Find where the given text appears and provide that cell's center as [X, Y] coordinate. 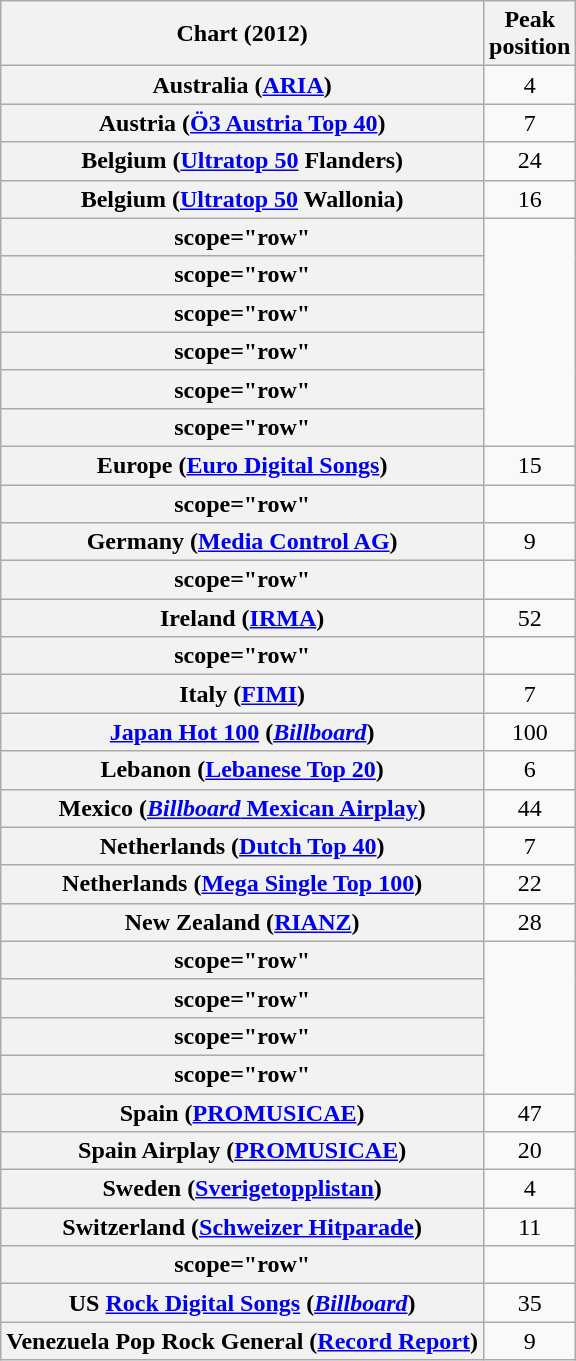
100 [530, 732]
US Rock Digital Songs (Billboard) [242, 1303]
6 [530, 770]
Ireland (IRMA) [242, 618]
Peakposition [530, 34]
Netherlands (Dutch Top 40) [242, 846]
Germany (Media Control AG) [242, 542]
24 [530, 161]
Belgium (Ultratop 50 Flanders) [242, 161]
Austria (Ö3 Austria Top 40) [242, 123]
16 [530, 199]
Venezuela Pop Rock General (Record Report) [242, 1341]
22 [530, 884]
Australia (ARIA) [242, 85]
New Zealand (RIANZ) [242, 922]
Mexico (Billboard Mexican Airplay) [242, 808]
47 [530, 1113]
Spain Airplay (PROMUSICAE) [242, 1151]
Netherlands (Mega Single Top 100) [242, 884]
44 [530, 808]
35 [530, 1303]
15 [530, 465]
Europe (Euro Digital Songs) [242, 465]
Switzerland (Schweizer Hitparade) [242, 1227]
11 [530, 1227]
28 [530, 922]
Japan Hot 100 (Billboard) [242, 732]
20 [530, 1151]
Spain (PROMUSICAE) [242, 1113]
Lebanon (Lebanese Top 20) [242, 770]
52 [530, 618]
Italy (FIMI) [242, 694]
Sweden (Sverigetopplistan) [242, 1189]
Belgium (Ultratop 50 Wallonia) [242, 199]
Chart (2012) [242, 34]
